Detect which cell encompasses the target text, then output its (X, Y) center coordinate. 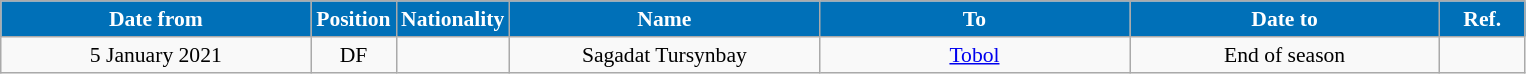
Position (354, 19)
Name (664, 19)
Date from (156, 19)
Date to (1285, 19)
Tobol (974, 55)
To (974, 19)
DF (354, 55)
Ref. (1482, 19)
Sagadat Tursynbay (664, 55)
5 January 2021 (156, 55)
Nationality (452, 19)
End of season (1285, 55)
